Capture the cell that displays the provided text and extract its [X, Y] central coordinate. 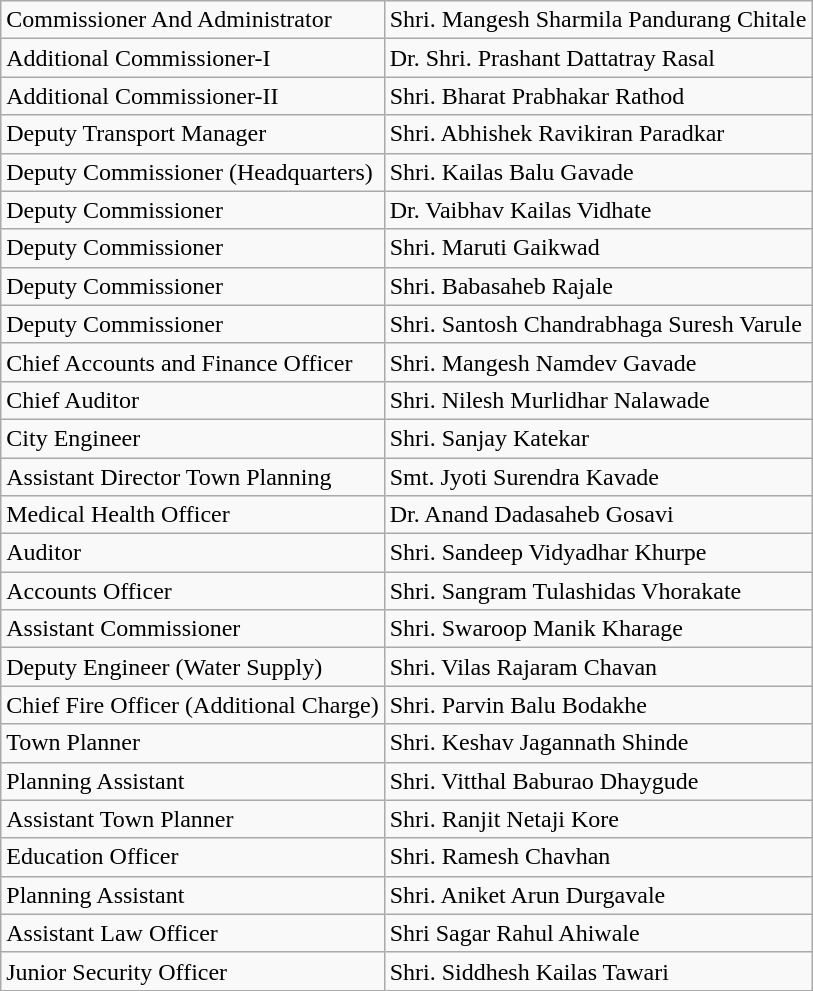
Shri. Siddhesh Kailas Tawari [598, 971]
Accounts Officer [192, 591]
Assistant Director Town Planning [192, 477]
Additional Commissioner-II [192, 96]
Assistant Commissioner [192, 629]
Shri. Parvin Balu Bodakhe [598, 705]
Shri. Ramesh Chavhan [598, 857]
Shri. Mangesh Namdev Gavade [598, 362]
Medical Health Officer [192, 515]
Education Officer [192, 857]
Shri. Nilesh Murlidhar Nalawade [598, 400]
Shri. Keshav Jagannath Shinde [598, 743]
Shri. Sangram Tulashidas Vhorakate [598, 591]
Deputy Transport Manager [192, 134]
Chief Fire Officer (Additional Charge) [192, 705]
Shri. Swaroop Manik Kharage [598, 629]
Commissioner And Administrator [192, 20]
Dr. Vaibhav Kailas Vidhate [598, 210]
Dr. Anand Dadasaheb Gosavi [598, 515]
Chief Auditor [192, 400]
Shri. Vitthal Baburao Dhaygude [598, 781]
Shri Sagar Rahul Ahiwale [598, 933]
Junior Security Officer [192, 971]
Shri. Sandeep Vidyadhar Khurpe [598, 553]
Shri. Mangesh Sharmila Pandurang Chitale [598, 20]
Shri. Santosh Chandrabhaga Suresh Varule [598, 324]
Deputy Engineer (Water Supply) [192, 667]
Auditor [192, 553]
Shri. Maruti Gaikwad [598, 248]
City Engineer [192, 438]
Shri. Bharat Prabhakar Rathod [598, 96]
Chief Accounts and Finance Officer [192, 362]
Shri. Ranjit Netaji Kore [598, 819]
Smt. Jyoti Surendra Kavade [598, 477]
Shri. Abhishek Ravikiran Paradkar [598, 134]
Shri. Aniket Arun Durgavale [598, 895]
Shri. Sanjay Katekar [598, 438]
Additional Commissioner-I [192, 58]
Shri. Kailas Balu Gavade [598, 172]
Shri. Vilas Rajaram Chavan [598, 667]
Dr. Shri. Prashant Dattatray Rasal [598, 58]
Shri. Babasaheb Rajale [598, 286]
Deputy Commissioner (Headquarters) [192, 172]
Assistant Law Officer [192, 933]
Town Planner [192, 743]
Assistant Town Planner [192, 819]
